Extract the (x, y) coordinate from the center of the cell holding the provided text.  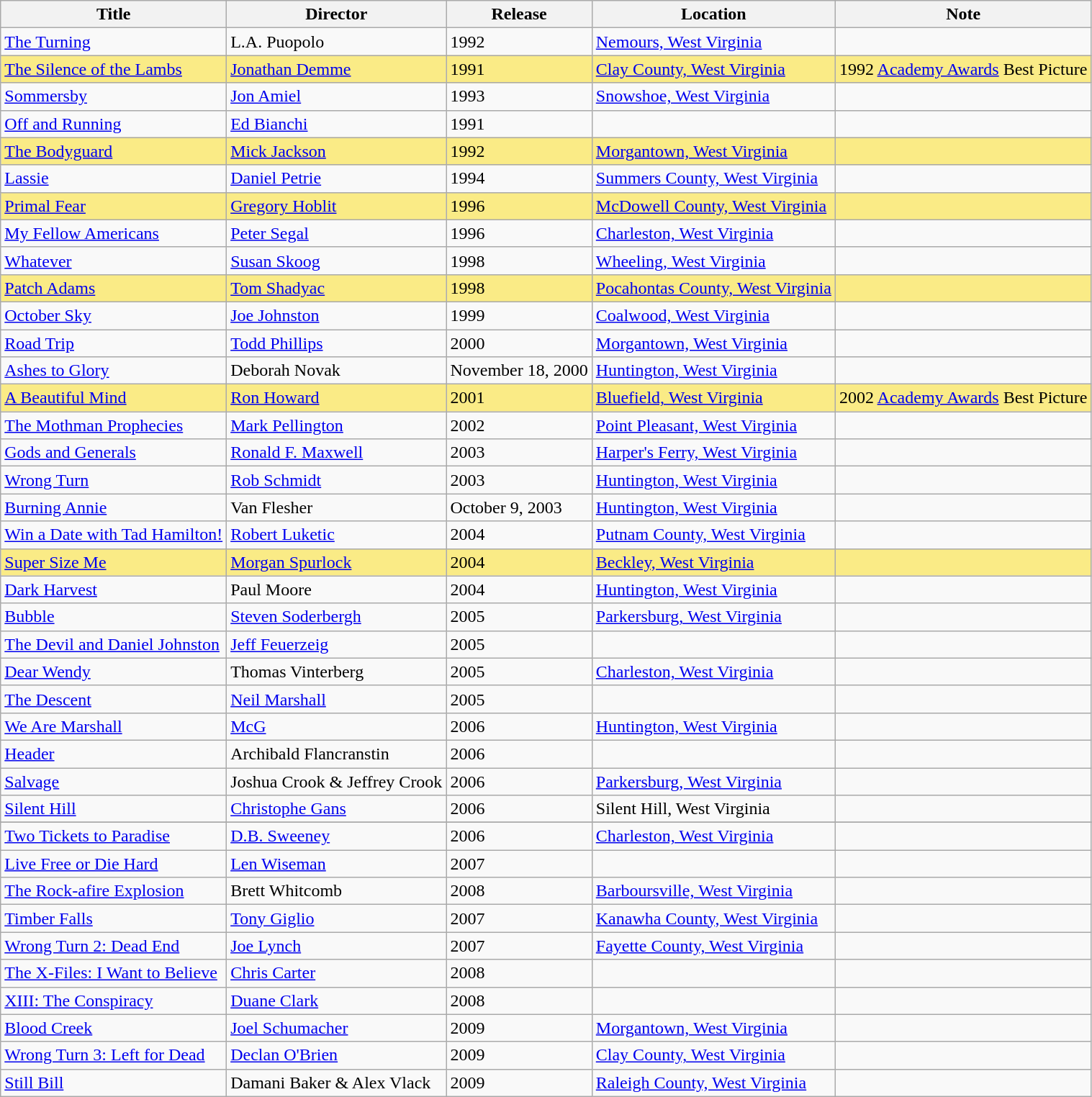
Ronald F. Maxwell (337, 453)
Tom Shadyac (337, 288)
Ed Bianchi (337, 124)
Sommersby (114, 96)
Still Bill (114, 1083)
Harper's Ferry, West Virginia (713, 453)
1992 Academy Awards Best Picture (963, 69)
Super Size Me (114, 562)
1993 (519, 96)
Title (114, 14)
Off and Running (114, 124)
Win a Date with Tad Hamilton! (114, 535)
Coalwood, West Virginia (713, 315)
Salvage (114, 781)
A Beautiful Mind (114, 398)
Silent Hill, West Virginia (713, 809)
Bubble (114, 617)
Neil Marshall (337, 699)
McDowell County, West Virginia (713, 206)
The Descent (114, 699)
Wrong Turn 2: Dead End (114, 946)
Wrong Turn (114, 480)
Gods and Generals (114, 453)
Timber Falls (114, 918)
Point Pleasant, West Virginia (713, 425)
Putnam County, West Virginia (713, 535)
Joshua Crook & Jeffrey Crook (337, 781)
Morgan Spurlock (337, 562)
October 9, 2003 (519, 507)
Damani Baker & Alex Vlack (337, 1083)
The Bodyguard (114, 151)
Summers County, West Virginia (713, 179)
Tony Giglio (337, 918)
Dark Harvest (114, 590)
Van Flesher (337, 507)
Thomas Vinterberg (337, 672)
2002 (519, 425)
Gregory Hoblit (337, 206)
Raleigh County, West Virginia (713, 1083)
Bluefield, West Virginia (713, 398)
Ron Howard (337, 398)
Location (713, 14)
Whatever (114, 261)
Jonathan Demme (337, 69)
Declan O'Brien (337, 1055)
Brett Whitcomb (337, 891)
Primal Fear (114, 206)
Blood Creek (114, 1028)
Ashes to Glory (114, 371)
2001 (519, 398)
Fayette County, West Virginia (713, 946)
The Mothman Prophecies (114, 425)
Jeff Feuerzeig (337, 644)
The Devil and Daniel Johnston (114, 644)
November 18, 2000 (519, 371)
1994 (519, 179)
L.A. Puopolo (337, 42)
2000 (519, 343)
We Are Marshall (114, 726)
Silent Hill (114, 809)
My Fellow Americans (114, 233)
Pocahontas County, West Virginia (713, 288)
Robert Luketic (337, 535)
Duane Clark (337, 1001)
Jon Amiel (337, 96)
Nemours, West Virginia (713, 42)
Road Trip (114, 343)
McG (337, 726)
Mark Pellington (337, 425)
Kanawha County, West Virginia (713, 918)
Christophe Gans (337, 809)
Two Tickets to Paradise (114, 836)
The Rock-afire Explosion (114, 891)
Daniel Petrie (337, 179)
Dear Wendy (114, 672)
Patch Adams (114, 288)
Chris Carter (337, 973)
Release (519, 14)
The Silence of the Lambs (114, 69)
Mick Jackson (337, 151)
Director (337, 14)
Deborah Novak (337, 371)
Wrong Turn 3: Left for Dead (114, 1055)
Joel Schumacher (337, 1028)
The X-Files: I Want to Believe (114, 973)
Joe Johnston (337, 315)
Susan Skoog (337, 261)
Peter Segal (337, 233)
1999 (519, 315)
Joe Lynch (337, 946)
Beckley, West Virginia (713, 562)
Burning Annie (114, 507)
Len Wiseman (337, 864)
2002 Academy Awards Best Picture (963, 398)
Paul Moore (337, 590)
Steven Soderbergh (337, 617)
Wheeling, West Virginia (713, 261)
XIII: The Conspiracy (114, 1001)
Lassie (114, 179)
October Sky (114, 315)
D.B. Sweeney (337, 836)
Note (963, 14)
Archibald Flancranstin (337, 754)
Snowshoe, West Virginia (713, 96)
Barboursville, West Virginia (713, 891)
The Turning (114, 42)
Header (114, 754)
Todd Phillips (337, 343)
Live Free or Die Hard (114, 864)
Rob Schmidt (337, 480)
